Detect which cell encompasses the target text, then output its [x, y] center coordinate. 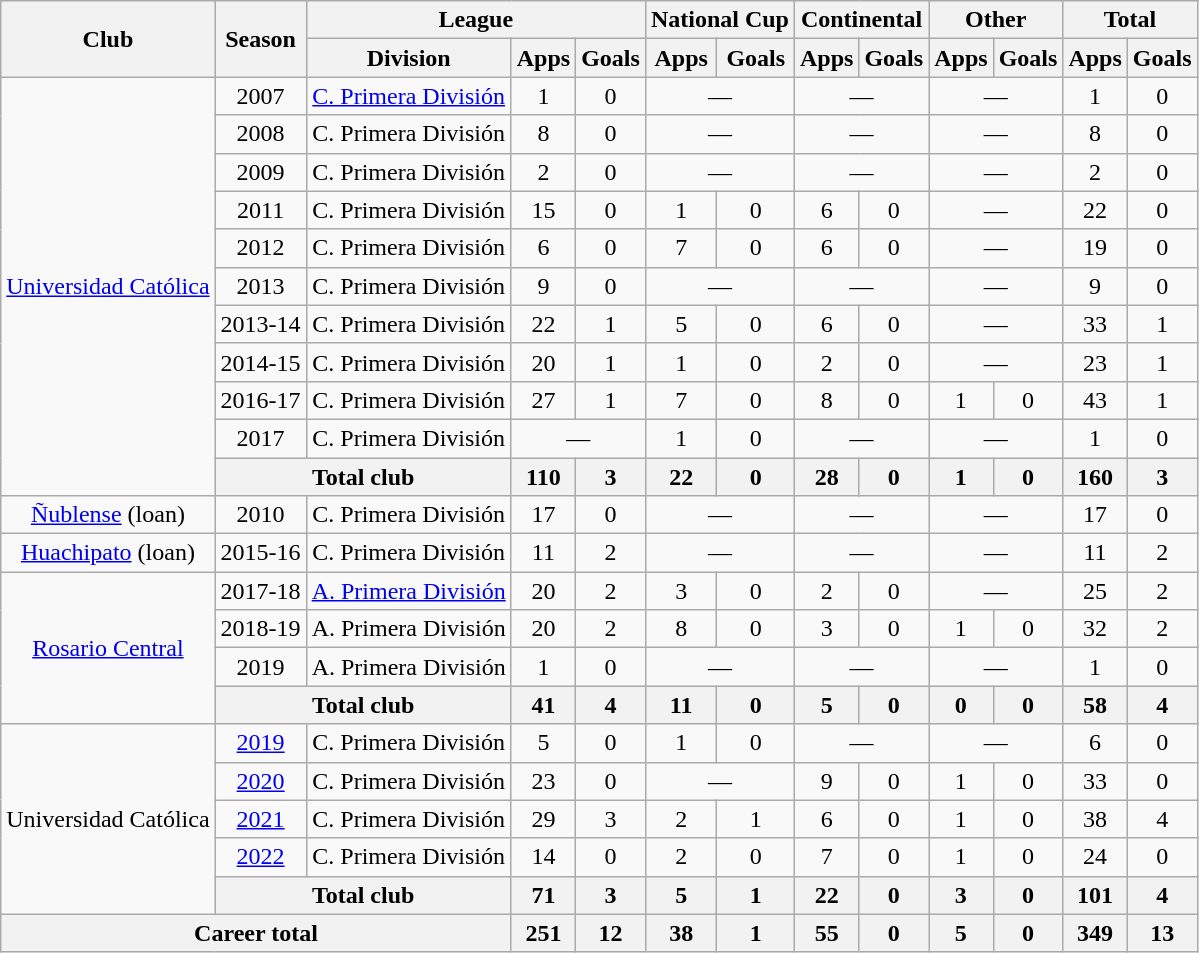
13 [1162, 933]
Division [408, 58]
251 [543, 933]
29 [543, 819]
Rosario Central [108, 648]
2017-18 [260, 591]
349 [1095, 933]
Other [996, 20]
Continental [861, 20]
41 [543, 705]
2015-16 [260, 553]
101 [1095, 895]
2020 [260, 781]
19 [1095, 248]
2011 [260, 210]
Season [260, 39]
2009 [260, 172]
55 [826, 933]
2017 [260, 438]
2007 [260, 96]
27 [543, 400]
Huachipato (loan) [108, 553]
2018-19 [260, 629]
43 [1095, 400]
24 [1095, 857]
25 [1095, 591]
2012 [260, 248]
2013-14 [260, 324]
2014-15 [260, 362]
2013 [260, 286]
110 [543, 477]
2016-17 [260, 400]
National Cup [720, 20]
2010 [260, 515]
Club [108, 39]
14 [543, 857]
League [476, 20]
58 [1095, 705]
2021 [260, 819]
160 [1095, 477]
28 [826, 477]
15 [543, 210]
32 [1095, 629]
Ñublense (loan) [108, 515]
71 [543, 895]
2022 [260, 857]
2008 [260, 134]
Total [1130, 20]
Career total [256, 933]
12 [611, 933]
